Output the [x, y] coordinate of the center of the cell containing the given text.  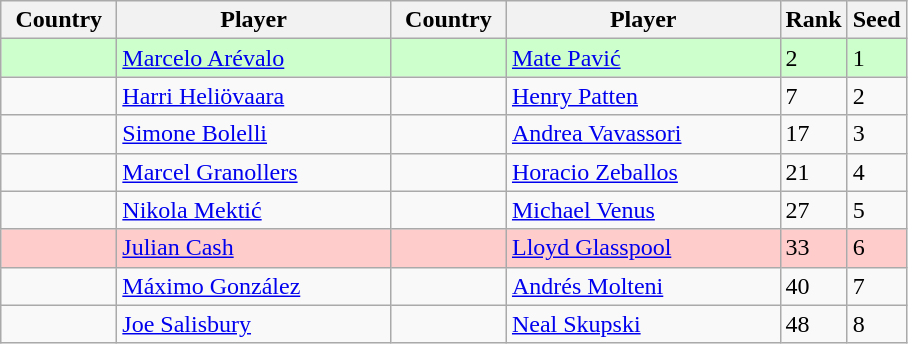
48 [814, 324]
Horacio Zeballos [643, 172]
Lloyd Glasspool [643, 248]
4 [876, 172]
Seed [876, 20]
1 [876, 58]
8 [876, 324]
Julian Cash [254, 248]
Rank [814, 20]
Joe Salisbury [254, 324]
Simone Bolelli [254, 134]
6 [876, 248]
Nikola Mektić [254, 210]
33 [814, 248]
27 [814, 210]
Henry Patten [643, 96]
Neal Skupski [643, 324]
3 [876, 134]
Máximo González [254, 286]
21 [814, 172]
17 [814, 134]
5 [876, 210]
40 [814, 286]
Andrés Molteni [643, 286]
Marcelo Arévalo [254, 58]
Andrea Vavassori [643, 134]
Harri Heliövaara [254, 96]
Mate Pavić [643, 58]
Marcel Granollers [254, 172]
Michael Venus [643, 210]
